Capture the cell that displays the provided text and extract its (x, y) central coordinate. 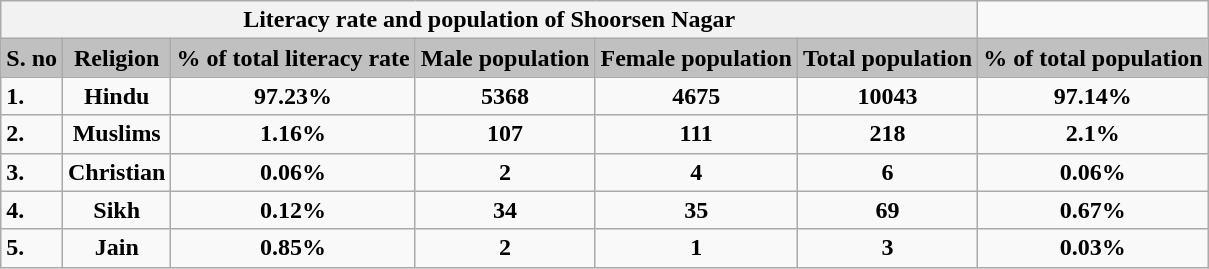
4675 (696, 96)
69 (887, 210)
Sikh (117, 210)
2.1% (1093, 134)
218 (887, 134)
3. (32, 172)
Christian (117, 172)
10043 (887, 96)
% of total population (1093, 58)
Female population (696, 58)
4 (696, 172)
0.03% (1093, 248)
Jain (117, 248)
107 (505, 134)
6 (887, 172)
4. (32, 210)
2. (32, 134)
S. no (32, 58)
97.14% (1093, 96)
3 (887, 248)
0.12% (293, 210)
Male population (505, 58)
Literacy rate and population of Shoorsen Nagar (490, 20)
1.16% (293, 134)
Muslims (117, 134)
1 (696, 248)
5. (32, 248)
Hindu (117, 96)
Religion (117, 58)
1. (32, 96)
% of total literacy rate (293, 58)
0.67% (1093, 210)
0.85% (293, 248)
111 (696, 134)
5368 (505, 96)
35 (696, 210)
34 (505, 210)
97.23% (293, 96)
Total population (887, 58)
